Determine the [x, y] coordinate at the center of the cell enclosing the given text.  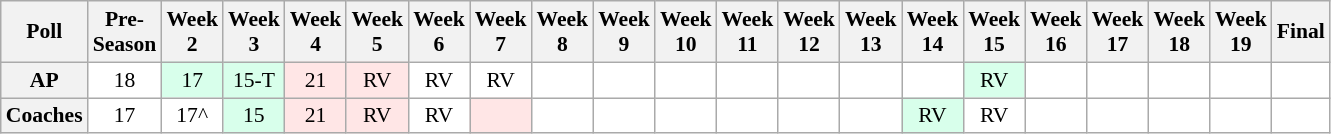
Week19 [1241, 32]
Poll [44, 32]
Week3 [254, 32]
Week14 [933, 32]
Week7 [501, 32]
Week5 [377, 32]
AP [44, 80]
Week11 [748, 32]
17^ [192, 116]
18 [125, 80]
Week18 [1179, 32]
Week12 [809, 32]
Week6 [439, 32]
Week8 [562, 32]
Week4 [316, 32]
Week15 [994, 32]
15 [254, 116]
Final [1301, 32]
Coaches [44, 116]
Pre-Season [125, 32]
Week17 [1118, 32]
Week10 [686, 32]
Week13 [871, 32]
15-T [254, 80]
Week16 [1056, 32]
Week9 [624, 32]
Week2 [192, 32]
